For the text-containing cell, return its midpoint in [X, Y] coordinate format. 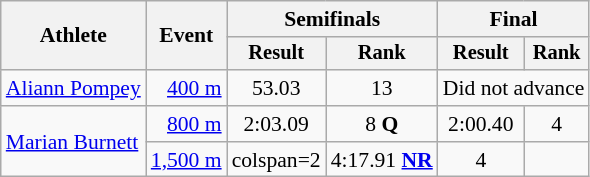
Athlete [74, 36]
800 m [186, 124]
8 Q [382, 124]
2:03.09 [276, 124]
Marian Burnett [74, 142]
400 m [186, 88]
Did not advance [514, 88]
13 [382, 88]
4 [557, 124]
Final [514, 19]
Event [186, 36]
Semifinals [332, 19]
Aliann Pompey [74, 88]
53.03 [276, 88]
2:00.40 [481, 124]
